Extract the [x, y] coordinate from the center of the cell holding the provided text.  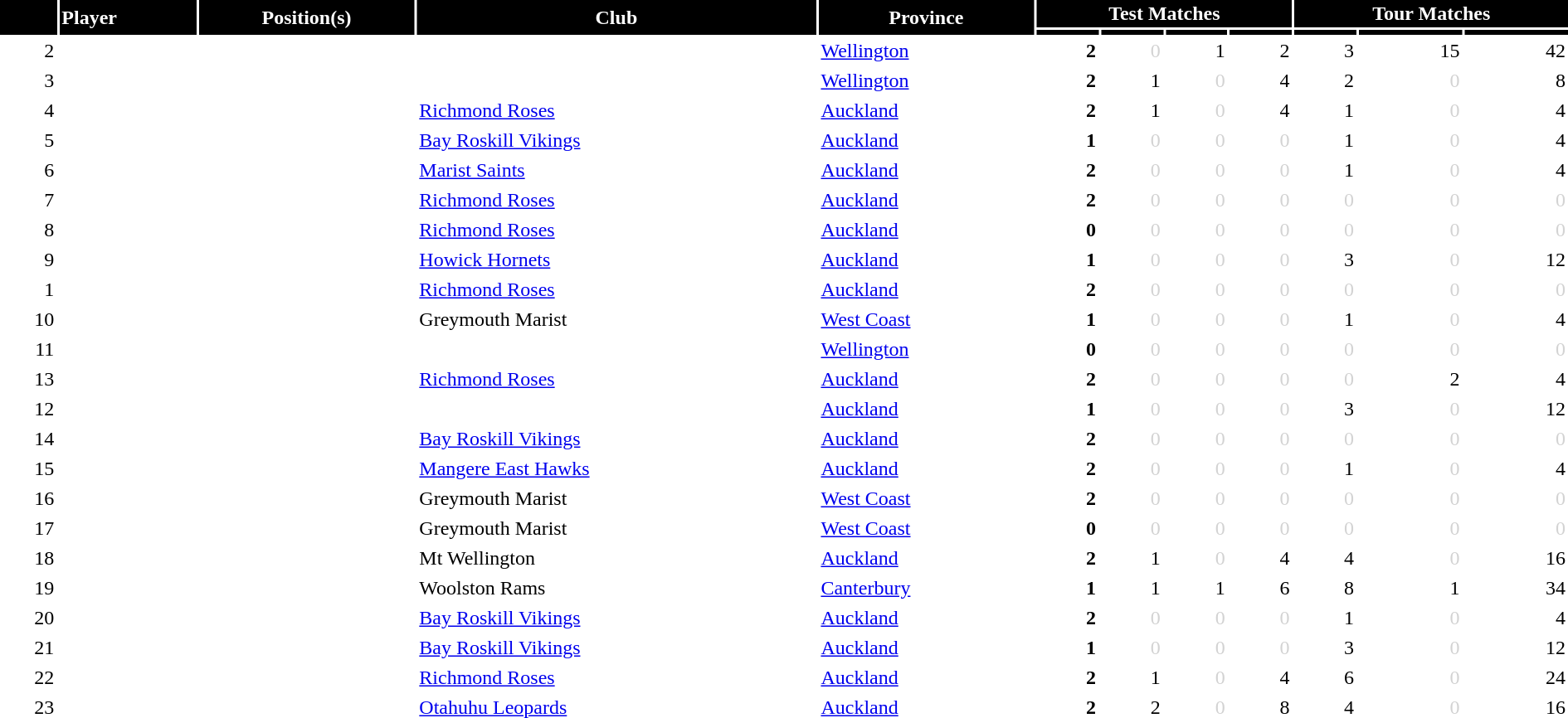
5 [28, 141]
7 [28, 201]
34 [1517, 589]
19 [28, 589]
20 [28, 619]
13 [28, 380]
42 [1517, 51]
10 [28, 320]
21 [28, 648]
Position(s) [307, 17]
14 [28, 439]
Howick Hornets [616, 260]
Test Matches [1164, 13]
17 [28, 529]
24 [1517, 678]
Tour Matches [1431, 13]
18 [28, 559]
Club [616, 17]
9 [28, 260]
Woolston Rams [616, 589]
Canterbury [926, 589]
Player [128, 17]
22 [28, 678]
Mangere East Hawks [616, 469]
Province [926, 17]
Marist Saints [616, 171]
Mt Wellington [616, 559]
11 [28, 350]
